Provide the [x, y] coordinate of the cell's center where the given text is located.  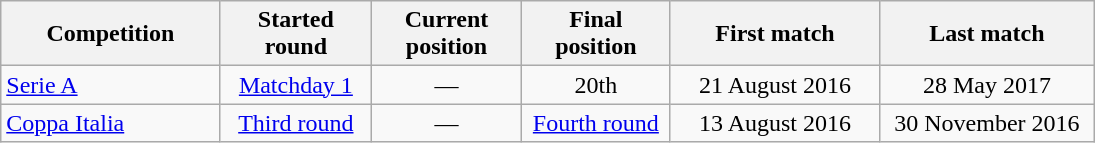
Final position [596, 34]
Matchday 1 [296, 85]
Serie A [110, 85]
Competition [110, 34]
13 August 2016 [774, 123]
28 May 2017 [988, 85]
Third round [296, 123]
Coppa Italia [110, 123]
Started round [296, 34]
30 November 2016 [988, 123]
20th [596, 85]
First match [774, 34]
21 August 2016 [774, 85]
Current position [447, 34]
Last match [988, 34]
Fourth round [596, 123]
